Extract the (X, Y) coordinate from the center of the cell holding the provided text.  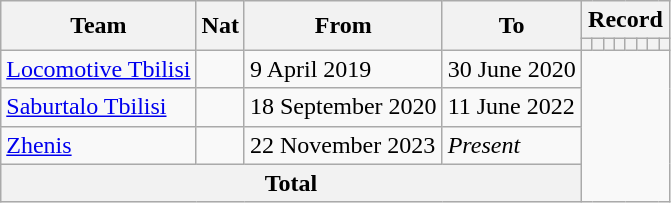
Team (98, 26)
From (343, 26)
Saburtalo Tbilisi (98, 107)
Total (291, 183)
30 June 2020 (512, 69)
To (512, 26)
22 November 2023 (343, 145)
Zhenis (98, 145)
11 June 2022 (512, 107)
9 April 2019 (343, 69)
Locomotive Tbilisi (98, 69)
Present (512, 145)
18 September 2020 (343, 107)
Nat (220, 26)
Record (625, 20)
